From the cell containing the given text, extract its center point as [X, Y] coordinate. 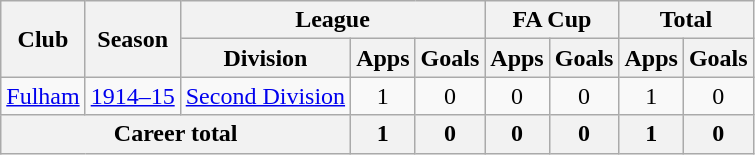
Second Division [265, 96]
Club [43, 39]
Career total [176, 134]
1914–15 [132, 96]
Fulham [43, 96]
Total [686, 20]
Division [265, 58]
FA Cup [552, 20]
League [332, 20]
Season [132, 39]
